Extract the (X, Y) coordinate from the center of the cell holding the provided text.  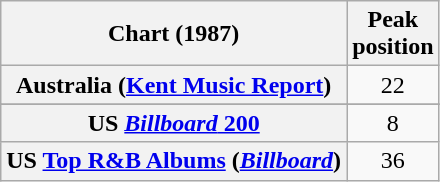
Peakposition (393, 34)
US Billboard 200 (174, 123)
Chart (1987) (174, 34)
36 (393, 161)
22 (393, 85)
8 (393, 123)
US Top R&B Albums (Billboard) (174, 161)
Australia (Kent Music Report) (174, 85)
